Output the [X, Y] coordinate of the center of the cell containing the given text.  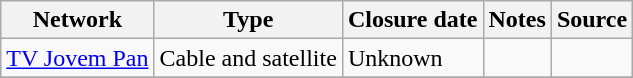
Type [248, 20]
Source [592, 20]
Notes [517, 20]
Unknown [412, 58]
Cable and satellite [248, 58]
Network [78, 20]
Closure date [412, 20]
TV Jovem Pan [78, 58]
